Return (x, y) of the center of cell containing provided text 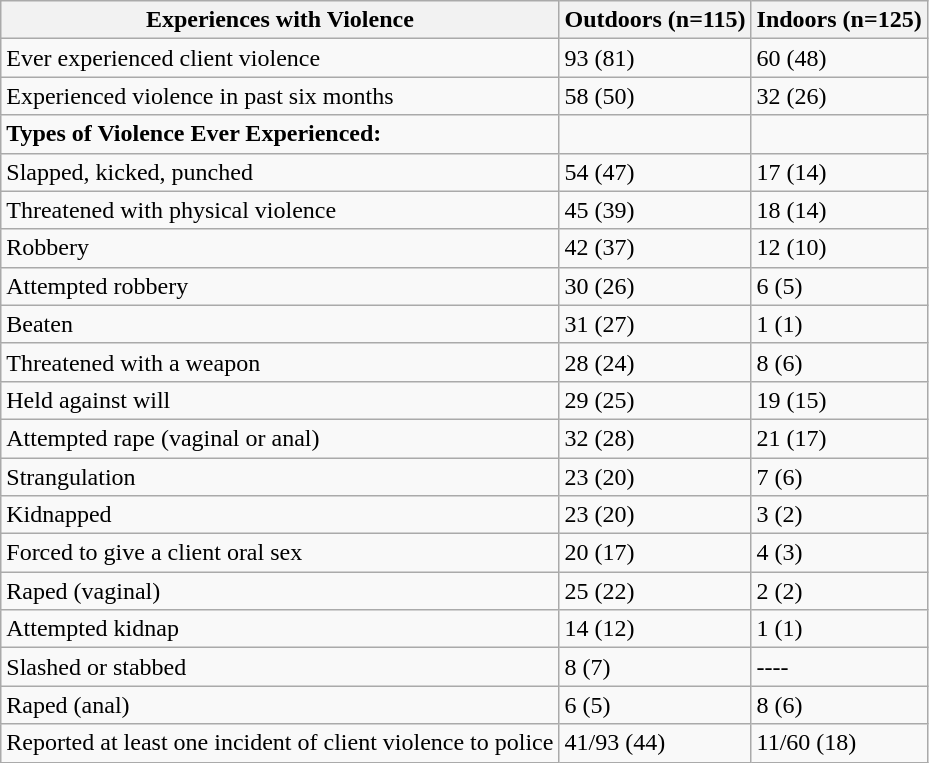
Robbery (280, 248)
41/93 (44) (655, 743)
45 (39) (655, 210)
60 (48) (839, 58)
42 (37) (655, 248)
Reported at least one incident of client violence to police (280, 743)
Ever experienced client violence (280, 58)
Threatened with a weapon (280, 362)
7 (6) (839, 477)
32 (26) (839, 96)
17 (14) (839, 172)
58 (50) (655, 96)
---- (839, 667)
18 (14) (839, 210)
Outdoors (n=115) (655, 20)
Beaten (280, 324)
12 (10) (839, 248)
21 (17) (839, 438)
20 (17) (655, 553)
Kidnapped (280, 515)
Experiences with Violence (280, 20)
93 (81) (655, 58)
Forced to give a client oral sex (280, 553)
Threatened with physical violence (280, 210)
14 (12) (655, 629)
Slashed or stabbed (280, 667)
Raped (anal) (280, 705)
Raped (vaginal) (280, 591)
Attempted kidnap (280, 629)
4 (3) (839, 553)
Attempted rape (vaginal or anal) (280, 438)
31 (27) (655, 324)
Experienced violence in past six months (280, 96)
11/60 (18) (839, 743)
2 (2) (839, 591)
Strangulation (280, 477)
Slapped, kicked, punched (280, 172)
29 (25) (655, 400)
28 (24) (655, 362)
54 (47) (655, 172)
8 (7) (655, 667)
Types of Violence Ever Experienced: (280, 134)
Indoors (n=125) (839, 20)
Held against will (280, 400)
3 (2) (839, 515)
32 (28) (655, 438)
30 (26) (655, 286)
Attempted robbery (280, 286)
19 (15) (839, 400)
25 (22) (655, 591)
